Provide the [X, Y] coordinate of the cell's center where the given text is located.  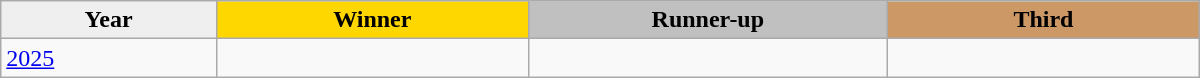
Winner [372, 20]
Runner-up [708, 20]
2025 [109, 58]
Third [1044, 20]
Year [109, 20]
